Pinpoint the cell where the given text exists, returning its (x, y) midpoint coordinate. 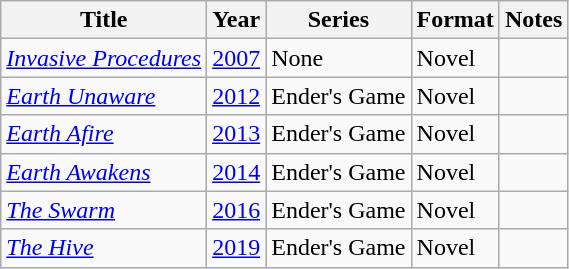
2014 (236, 172)
Earth Afire (104, 134)
Series (338, 20)
Title (104, 20)
2007 (236, 58)
Format (455, 20)
2019 (236, 248)
None (338, 58)
2012 (236, 96)
The Hive (104, 248)
Earth Unaware (104, 96)
Year (236, 20)
The Swarm (104, 210)
Earth Awakens (104, 172)
Notes (533, 20)
2016 (236, 210)
2013 (236, 134)
Invasive Procedures (104, 58)
